Return the (x, y) coordinate for the center point of the cell that contains the specified text.  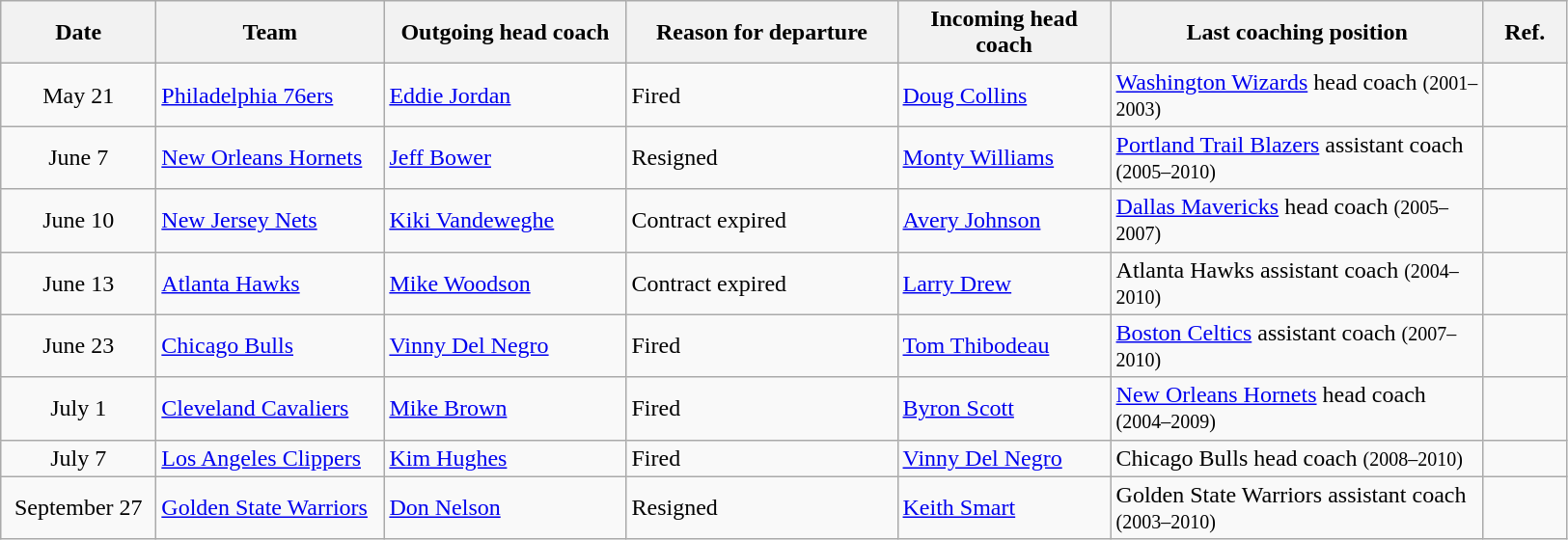
Date (79, 33)
June 10 (79, 220)
Cleveland Cavaliers (270, 409)
Jeff Bower (506, 158)
Dallas Mavericks head coach (2005–2007) (1297, 220)
Eddie Jordan (506, 94)
Atlanta Hawks assistant coach (2004–2010) (1297, 283)
Byron Scott (1004, 409)
June 23 (79, 345)
Chicago Bulls (270, 345)
Monty Williams (1004, 158)
Team (270, 33)
Golden State Warriors assistant coach (2003–2010) (1297, 507)
Keith Smart (1004, 507)
Last coaching position (1297, 33)
May 21 (79, 94)
Larry Drew (1004, 283)
Boston Celtics assistant coach (2007–2010) (1297, 345)
Philadelphia 76ers (270, 94)
Kim Hughes (506, 458)
Chicago Bulls head coach (2008–2010) (1297, 458)
Reason for departure (762, 33)
Don Nelson (506, 507)
New Jersey Nets (270, 220)
Portland Trail Blazers assistant coach (2005–2010) (1297, 158)
New Orleans Hornets (270, 158)
Outgoing head coach (506, 33)
July 1 (79, 409)
Atlanta Hawks (270, 283)
September 27 (79, 507)
Doug Collins (1004, 94)
Incoming head coach (1004, 33)
Avery Johnson (1004, 220)
July 7 (79, 458)
New Orleans Hornets head coach (2004–2009) (1297, 409)
Los Angeles Clippers (270, 458)
Washington Wizards head coach (2001–2003) (1297, 94)
Ref. (1525, 33)
Tom Thibodeau (1004, 345)
Mike Woodson (506, 283)
Golden State Warriors (270, 507)
June 13 (79, 283)
Kiki Vandeweghe (506, 220)
June 7 (79, 158)
Mike Brown (506, 409)
